Extract the [x, y] coordinate from the center of the cell holding the provided text.  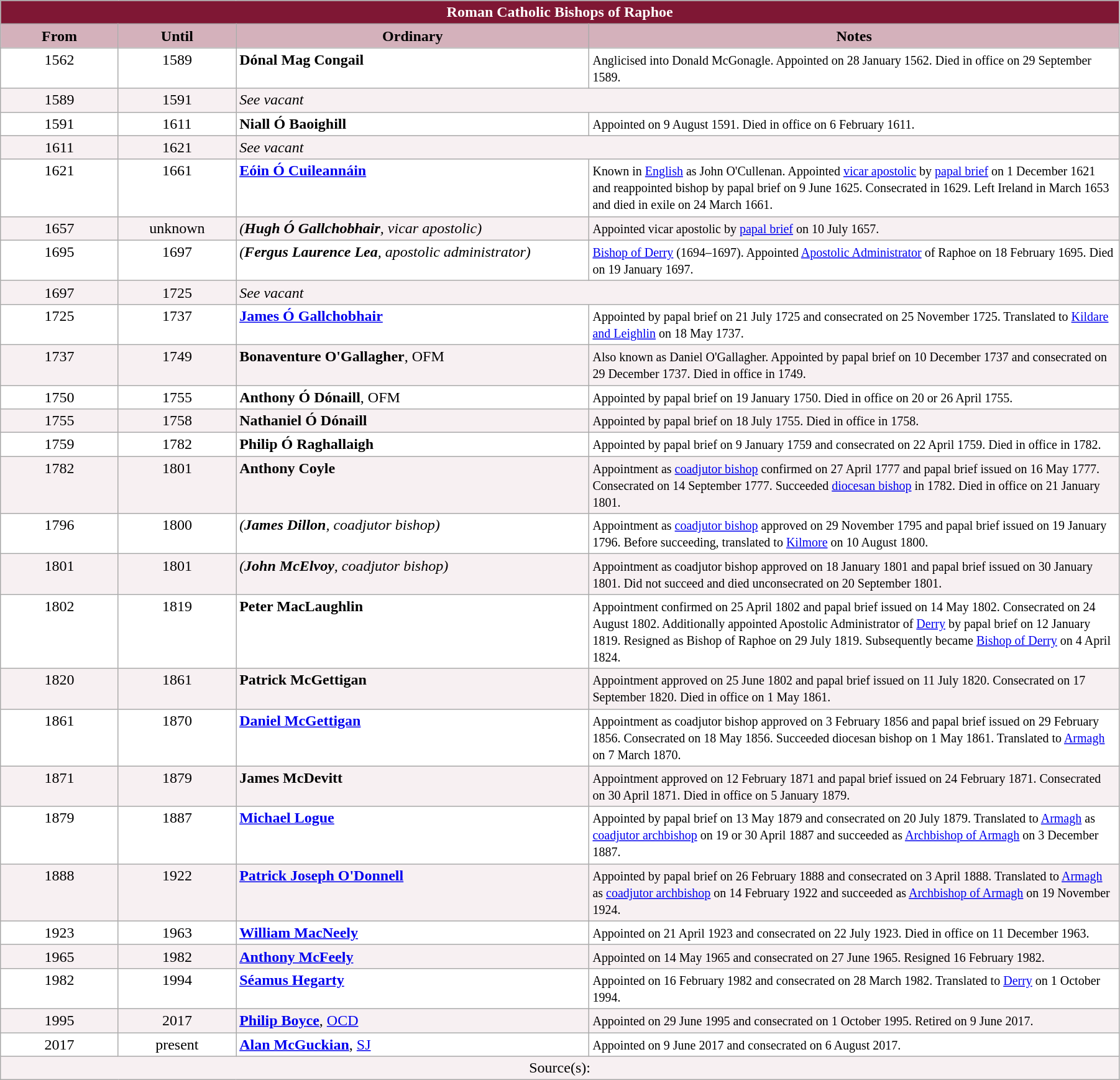
1749 [177, 364]
Séamus Hegarty [413, 989]
Anthony McFeely [413, 956]
Philip Boyce, OCD [413, 1020]
present [177, 1044]
1819 [177, 632]
1922 [177, 892]
Bishop of Derry (1694–1697). Appointed Apostolic Administrator of Raphoe on 18 February 1695. Died on 19 January 1697. [854, 260]
1750 [60, 397]
1796 [60, 533]
Niall Ó Baoighill [413, 124]
James McDevitt [413, 786]
Appointment approved on 12 February 1871 and papal brief issued on 24 February 1871. Consecrated on 30 April 1871. Died in office on 5 January 1879. [854, 786]
(Fergus Laurence Lea, apostolic administrator) [413, 260]
1802 [60, 632]
Eóin Ó Cuileannáin [413, 188]
William MacNeely [413, 933]
(John McElvoy, coadjutor bishop) [413, 575]
1870 [177, 737]
Appointed on 9 June 2017 and consecrated on 6 August 2017. [854, 1044]
1657 [60, 228]
1871 [60, 786]
Appointed on 9 August 1591. Died in office on 6 February 1611. [854, 124]
1759 [60, 445]
Also known as Daniel O'Gallagher. Appointed by papal brief on 10 December 1737 and consecrated on 29 December 1737. Died in office in 1749. [854, 364]
Ordinary [413, 36]
1995 [60, 1020]
James Ó Gallchobhair [413, 325]
Notes [854, 36]
Anthony Coyle [413, 485]
Patrick McGettigan [413, 689]
1800 [177, 533]
1887 [177, 835]
1963 [177, 933]
From [60, 36]
1758 [177, 421]
Nathaniel Ó Dónaill [413, 421]
Patrick Joseph O'Donnell [413, 892]
Appointed by papal brief on 19 January 1750. Died in office on 20 or 26 April 1755. [854, 397]
Bonaventure O'Gallagher, OFM [413, 364]
1820 [60, 689]
Appointed on 14 May 1965 and consecrated on 27 June 1965. Resigned 16 February 1982. [854, 956]
Appointed by papal brief on 18 July 1755. Died in office in 1758. [854, 421]
Anglicised into Donald McGonagle. Appointed on 28 January 1562. Died in office on 29 September 1589. [854, 68]
Alan McGuckian, SJ [413, 1044]
Appointed by papal brief on 9 January 1759 and consecrated on 22 April 1759. Died in office in 1782. [854, 445]
Appointed on 29 June 1995 and consecrated on 1 October 1995. Retired on 9 June 2017. [854, 1020]
1695 [60, 260]
Appointed vicar apostolic by papal brief on 10 July 1657. [854, 228]
Michael Logue [413, 835]
Dónal Mag Congail [413, 68]
Until [177, 36]
Source(s): [560, 1068]
Daniel McGettigan [413, 737]
Philip Ó Raghallaigh [413, 445]
1994 [177, 989]
Peter MacLaughlin [413, 632]
(James Dillon, coadjutor bishop) [413, 533]
1965 [60, 956]
1888 [60, 892]
1661 [177, 188]
Appointment approved on 25 June 1802 and papal brief issued on 11 July 1820. Consecrated on 17 September 1820. Died in office on 1 May 1861. [854, 689]
(Hugh Ó Gallchobhair, vicar apostolic) [413, 228]
unknown [177, 228]
1562 [60, 68]
Appointed on 16 February 1982 and consecrated on 28 March 1982. Translated to Derry on 1 October 1994. [854, 989]
Appointed by papal brief on 21 July 1725 and consecrated on 25 November 1725. Translated to Kildare and Leighlin on 18 May 1737. [854, 325]
Roman Catholic Bishops of Raphoe [560, 12]
Anthony Ó Dónaill, OFM [413, 397]
1923 [60, 933]
Appointed on 21 April 1923 and consecrated on 22 July 1923. Died in office on 11 December 1963. [854, 933]
